Provide the (X, Y) coordinate of the cell's center where the given text is located.  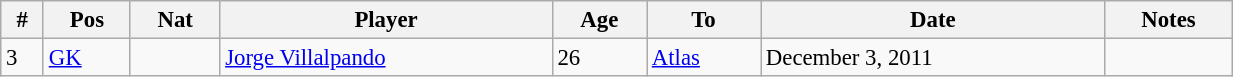
GK (86, 58)
26 (599, 58)
Pos (86, 20)
December 3, 2011 (934, 58)
Atlas (703, 58)
Nat (174, 20)
Jorge Villalpando (386, 58)
Date (934, 20)
To (703, 20)
3 (22, 58)
Age (599, 20)
# (22, 20)
Player (386, 20)
Notes (1168, 20)
